Return the [x, y] coordinate for the center point of the cell that contains the specified text.  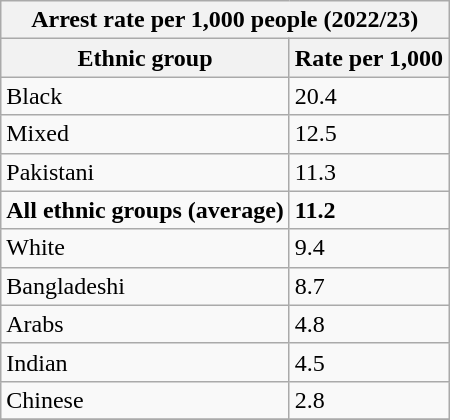
Black [146, 96]
4.8 [368, 324]
9.4 [368, 248]
Arrest rate per 1,000 people (2022/23) [225, 20]
20.4 [368, 96]
White [146, 248]
Arabs [146, 324]
2.8 [368, 400]
11.2 [368, 210]
4.5 [368, 362]
11.3 [368, 172]
Chinese [146, 400]
Indian [146, 362]
Mixed [146, 134]
Rate per 1,000 [368, 58]
Bangladeshi [146, 286]
Ethnic group [146, 58]
All ethnic groups (average) [146, 210]
Pakistani [146, 172]
12.5 [368, 134]
8.7 [368, 286]
